Identify which cell holds the provided text, then report its [X, Y] central coordinate. 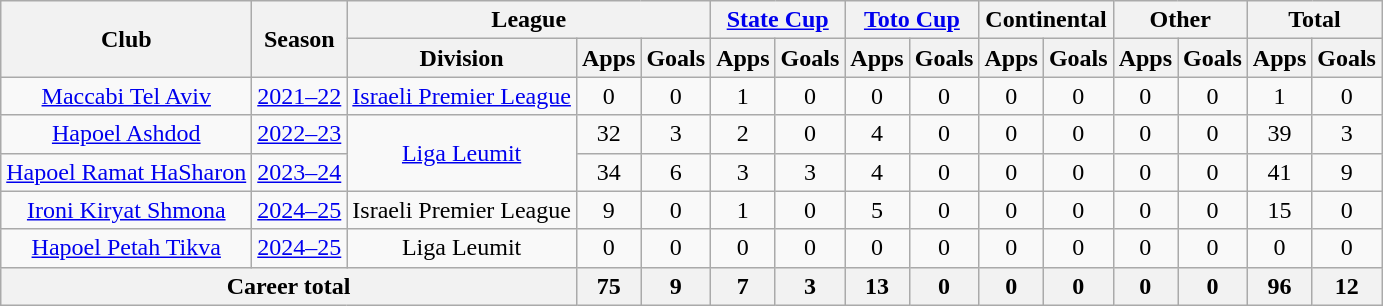
Club [126, 39]
Hapoel Petah Tikva [126, 248]
Toto Cup [912, 20]
Career total [289, 286]
5 [877, 210]
7 [743, 286]
6 [676, 172]
39 [1279, 134]
2021–22 [300, 96]
2 [743, 134]
Continental [1046, 20]
2023–24 [300, 172]
2022–23 [300, 134]
Ironi Kiryat Shmona [126, 210]
75 [608, 286]
Hapoel Ramat HaSharon [126, 172]
Other [1180, 20]
13 [877, 286]
15 [1279, 210]
32 [608, 134]
Maccabi Tel Aviv [126, 96]
Division [462, 58]
Season [300, 39]
34 [608, 172]
Total [1314, 20]
League [529, 20]
96 [1279, 286]
41 [1279, 172]
12 [1347, 286]
State Cup [778, 20]
Hapoel Ashdod [126, 134]
